Return the (X, Y) coordinate for the center point of the cell that contains the specified text.  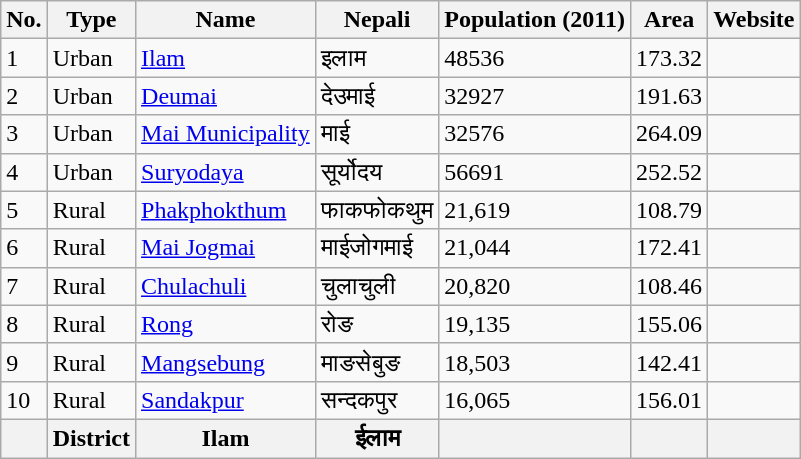
फाकफोकथुम (377, 210)
Population (2011) (535, 20)
155.06 (670, 324)
4 (24, 172)
191.63 (670, 96)
32576 (535, 134)
माई (377, 134)
इलाम (377, 58)
173.32 (670, 58)
2 (24, 96)
ईलाम (377, 438)
Sandakpur (226, 400)
Phakphokthum (226, 210)
Chulachuli (226, 286)
Mai Jogmai (226, 248)
21,044 (535, 248)
21,619 (535, 210)
10 (24, 400)
16,065 (535, 400)
1 (24, 58)
32927 (535, 96)
9 (24, 362)
रोङ (377, 324)
56691 (535, 172)
Deumai (226, 96)
Mangsebung (226, 362)
Rong (226, 324)
19,135 (535, 324)
3 (24, 134)
142.41 (670, 362)
चुलाचुली (377, 286)
Mai Municipality (226, 134)
8 (24, 324)
7 (24, 286)
Suryodaya (226, 172)
Nepali (377, 20)
172.41 (670, 248)
Website (754, 20)
District (91, 438)
सन्दकपुर (377, 400)
18,503 (535, 362)
20,820 (535, 286)
264.09 (670, 134)
252.52 (670, 172)
156.01 (670, 400)
6 (24, 248)
5 (24, 210)
Area (670, 20)
48536 (535, 58)
माईजोगमाई (377, 248)
Type (91, 20)
No. (24, 20)
देउमाई (377, 96)
Name (226, 20)
माङसेबुङ (377, 362)
108.46 (670, 286)
108.79 (670, 210)
सूर्योदय (377, 172)
